Find where the given text appears and provide that cell's center as (x, y) coordinate. 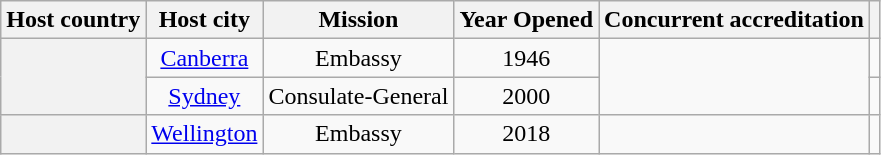
Sydney (204, 96)
Year Opened (526, 20)
Wellington (204, 134)
Concurrent accreditation (734, 20)
Canberra (204, 58)
1946 (526, 58)
Host city (204, 20)
2000 (526, 96)
Host country (74, 20)
Consulate-General (358, 96)
2018 (526, 134)
Mission (358, 20)
